Search for the cell housing the specified text and yield its [x, y] center coordinate. 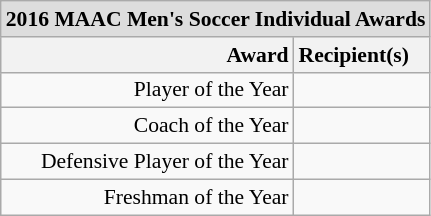
Defensive Player of the Year [148, 162]
Coach of the Year [148, 126]
Player of the Year [148, 90]
Award [148, 55]
Recipient(s) [362, 55]
2016 MAAC Men's Soccer Individual Awards [216, 19]
Freshman of the Year [148, 197]
